Capture the cell that displays the provided text and extract its (X, Y) central coordinate. 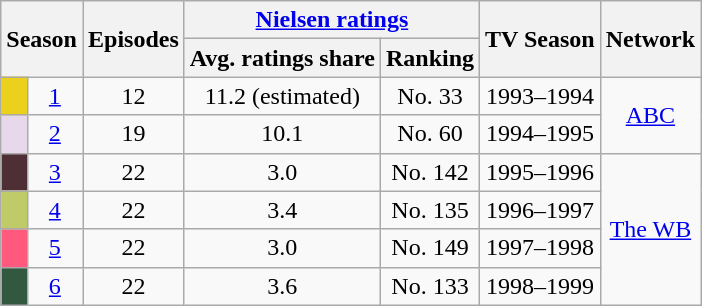
The WB (650, 229)
3.4 (282, 210)
No. 133 (430, 286)
Nielsen ratings (332, 20)
Avg. ratings share (282, 58)
1995–1996 (540, 172)
19 (133, 134)
1998–1999 (540, 286)
No. 60 (430, 134)
Network (650, 39)
Season (42, 39)
No. 142 (430, 172)
3.6 (282, 286)
10.1 (282, 134)
No. 149 (430, 248)
Ranking (430, 58)
Episodes (133, 39)
1996–1997 (540, 210)
1 (54, 96)
4 (54, 210)
12 (133, 96)
5 (54, 248)
1994–1995 (540, 134)
No. 135 (430, 210)
1997–1998 (540, 248)
6 (54, 286)
1993–1994 (540, 96)
2 (54, 134)
ABC (650, 115)
No. 33 (430, 96)
3 (54, 172)
11.2 (estimated) (282, 96)
TV Season (540, 39)
